Extract the (X, Y) coordinate from the center of the cell holding the provided text.  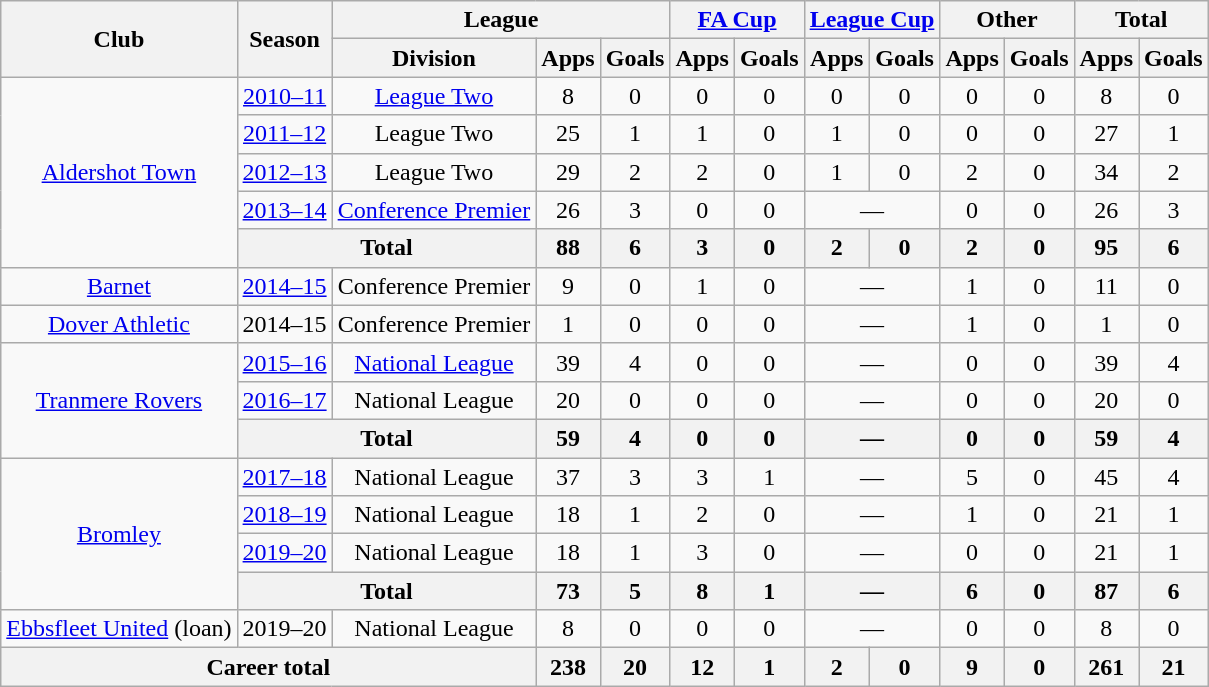
Bromley (119, 534)
Barnet (119, 286)
League (501, 20)
FA Cup (737, 20)
Career total (268, 667)
12 (702, 667)
29 (568, 172)
Aldershot Town (119, 172)
27 (1106, 134)
Dover Athletic (119, 324)
87 (1106, 591)
11 (1106, 286)
2013–14 (284, 210)
2012–13 (284, 172)
25 (568, 134)
Club (119, 39)
2016–17 (284, 400)
73 (568, 591)
2018–19 (284, 515)
2017–18 (284, 477)
Season (284, 39)
238 (568, 667)
95 (1106, 248)
2011–12 (284, 134)
45 (1106, 477)
34 (1106, 172)
2015–16 (284, 362)
261 (1106, 667)
2010–11 (284, 96)
Division (434, 58)
Ebbsfleet United (loan) (119, 629)
Other (1007, 20)
37 (568, 477)
88 (568, 248)
Tranmere Rovers (119, 400)
League Cup (872, 20)
